Pinpoint the cell where the given text exists, returning its (x, y) midpoint coordinate. 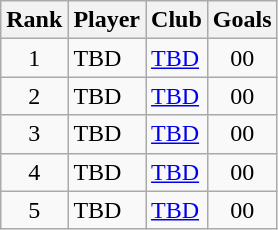
3 (34, 134)
4 (34, 172)
Club (177, 20)
2 (34, 96)
1 (34, 58)
Goals (242, 20)
Player (107, 20)
Rank (34, 20)
5 (34, 210)
